Determine the [x, y] coordinate at the center of the cell enclosing the given text.  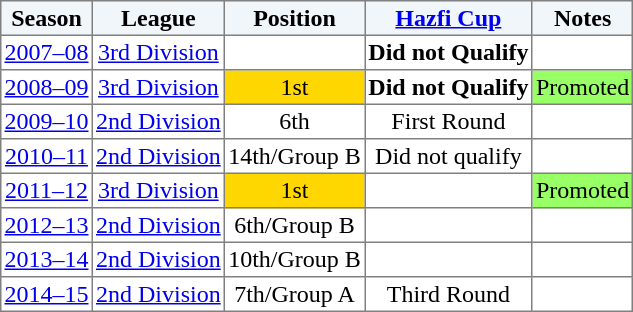
2009–10 [47, 121]
14th/Group B [294, 156]
Hazfi Cup [449, 18]
Third Round [449, 294]
2011–12 [47, 190]
First Round [449, 121]
2008–09 [47, 87]
2014–15 [47, 294]
2013–14 [47, 259]
Did not qualify [449, 156]
2012–13 [47, 225]
2010–11 [47, 156]
6th/Group B [294, 225]
7th/Group A [294, 294]
Notes [582, 18]
Position [294, 18]
2007–08 [47, 52]
Season [47, 18]
6th [294, 121]
10th/Group B [294, 259]
League [158, 18]
